Return the (X, Y) coordinate for the center point of the cell that contains the specified text.  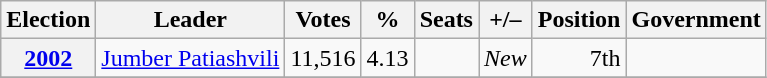
+/– (505, 20)
Seats (446, 20)
Election (48, 20)
% (388, 20)
New (505, 58)
Votes (323, 20)
4.13 (388, 58)
Position (579, 20)
2002 (48, 58)
11,516 (323, 58)
Jumber Patiashvili (190, 58)
Government (696, 20)
7th (579, 58)
Leader (190, 20)
